Determine the (x, y) coordinate at the center of the cell enclosing the given text.  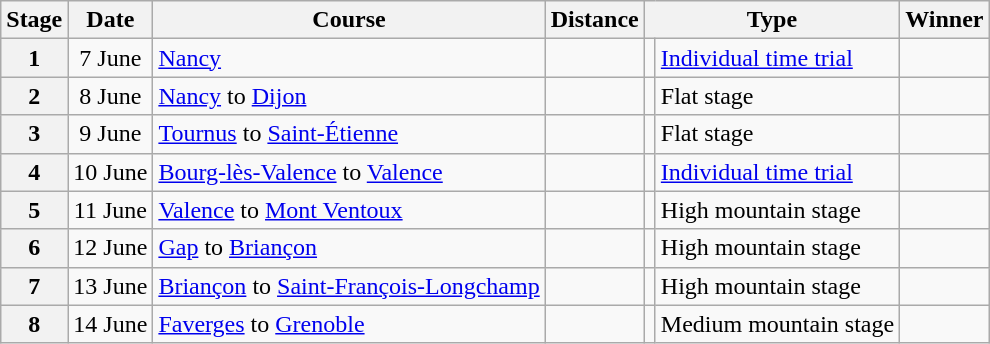
1 (34, 58)
Medium mountain stage (777, 324)
9 June (110, 134)
7 (34, 286)
Stage (34, 20)
Nancy (349, 58)
14 June (110, 324)
Distance (594, 20)
10 June (110, 172)
Tournus to Saint-Étienne (349, 134)
Type (772, 20)
Winner (944, 20)
6 (34, 248)
12 June (110, 248)
2 (34, 96)
Faverges to Grenoble (349, 324)
Bourg-lès-Valence to Valence (349, 172)
Nancy to Dijon (349, 96)
11 June (110, 210)
7 June (110, 58)
13 June (110, 286)
Valence to Mont Ventoux (349, 210)
5 (34, 210)
Briançon to Saint-François-Longchamp (349, 286)
8 (34, 324)
8 June (110, 96)
Date (110, 20)
Gap to Briançon (349, 248)
3 (34, 134)
Course (349, 20)
4 (34, 172)
